Scan for the cell matching the given text and deliver its [x, y] coordinate at center. 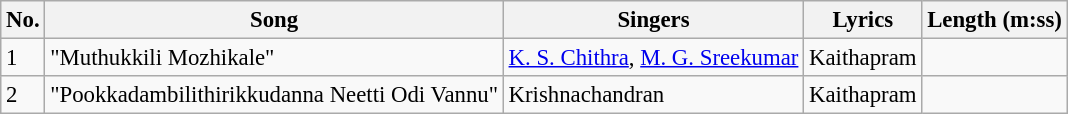
K. S. Chithra, M. G. Sreekumar [653, 58]
2 [23, 95]
Krishnachandran [653, 95]
1 [23, 58]
Lyrics [863, 20]
No. [23, 20]
"Muthukkili Mozhikale" [274, 58]
Singers [653, 20]
"Pookkadambilithirikkudanna Neetti Odi Vannu" [274, 95]
Song [274, 20]
Length (m:ss) [994, 20]
